Search for the cell housing the specified text and yield its (X, Y) center coordinate. 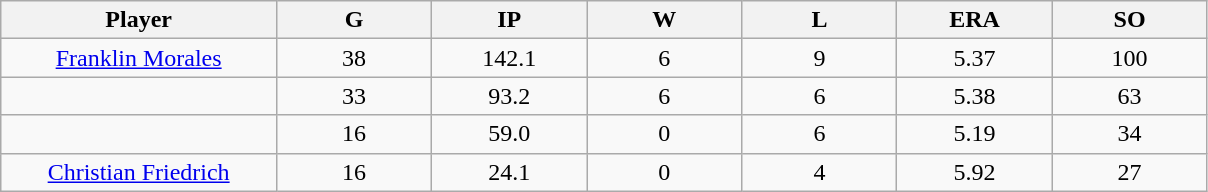
93.2 (510, 96)
5.92 (974, 172)
ERA (974, 20)
100 (1130, 58)
Christian Friedrich (139, 172)
38 (354, 58)
59.0 (510, 134)
9 (820, 58)
63 (1130, 96)
IP (510, 20)
5.37 (974, 58)
24.1 (510, 172)
27 (1130, 172)
5.19 (974, 134)
33 (354, 96)
Player (139, 20)
Franklin Morales (139, 58)
G (354, 20)
142.1 (510, 58)
L (820, 20)
4 (820, 172)
34 (1130, 134)
5.38 (974, 96)
SO (1130, 20)
W (664, 20)
